Search for the cell housing the specified text and yield its [X, Y] center coordinate. 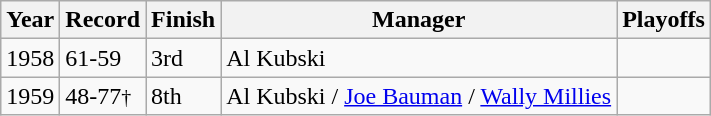
1959 [30, 96]
8th [184, 96]
Finish [184, 20]
Record [103, 20]
Al Kubski [419, 58]
Playoffs [664, 20]
Al Kubski / Joe Bauman / Wally Millies [419, 96]
1958 [30, 58]
3rd [184, 58]
Year [30, 20]
61-59 [103, 58]
Manager [419, 20]
48-77† [103, 96]
